Return the (x, y) coordinate for the center point of the cell that contains the specified text.  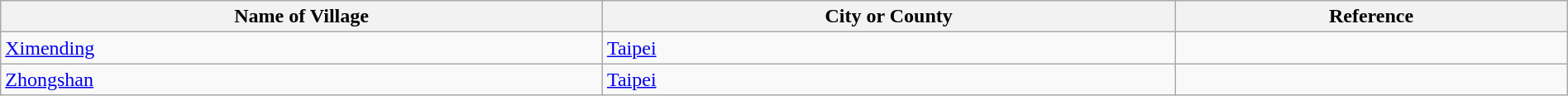
City or County (888, 17)
Reference (1371, 17)
Zhongshan (302, 79)
Name of Village (302, 17)
Ximending (302, 48)
